Return the [x, y] coordinate for the center point of the cell that contains the specified text.  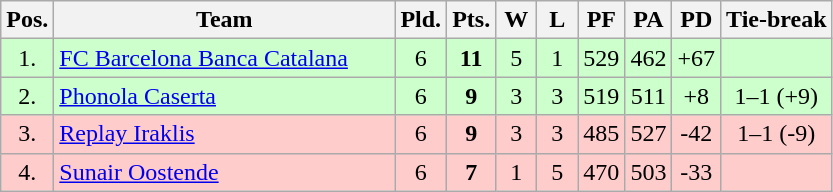
Phonola Caserta [224, 96]
527 [648, 134]
1–1 (-9) [777, 134]
1. [28, 58]
462 [648, 58]
PA [648, 20]
4. [28, 172]
511 [648, 96]
519 [602, 96]
PF [602, 20]
+8 [696, 96]
1–1 (+9) [777, 96]
-33 [696, 172]
529 [602, 58]
Team [224, 20]
Tie-break [777, 20]
2. [28, 96]
485 [602, 134]
11 [472, 58]
Sunair Oostende [224, 172]
470 [602, 172]
FC Barcelona Banca Catalana [224, 58]
W [516, 20]
Pts. [472, 20]
503 [648, 172]
+67 [696, 58]
Replay Iraklis [224, 134]
L [558, 20]
-42 [696, 134]
Pos. [28, 20]
3. [28, 134]
7 [472, 172]
Pld. [421, 20]
PD [696, 20]
